Extract the (X, Y) coordinate from the center of the cell holding the provided text.  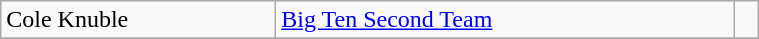
Big Ten Second Team (506, 20)
Cole Knuble (138, 20)
